Return [x, y] of the center of cell containing provided text 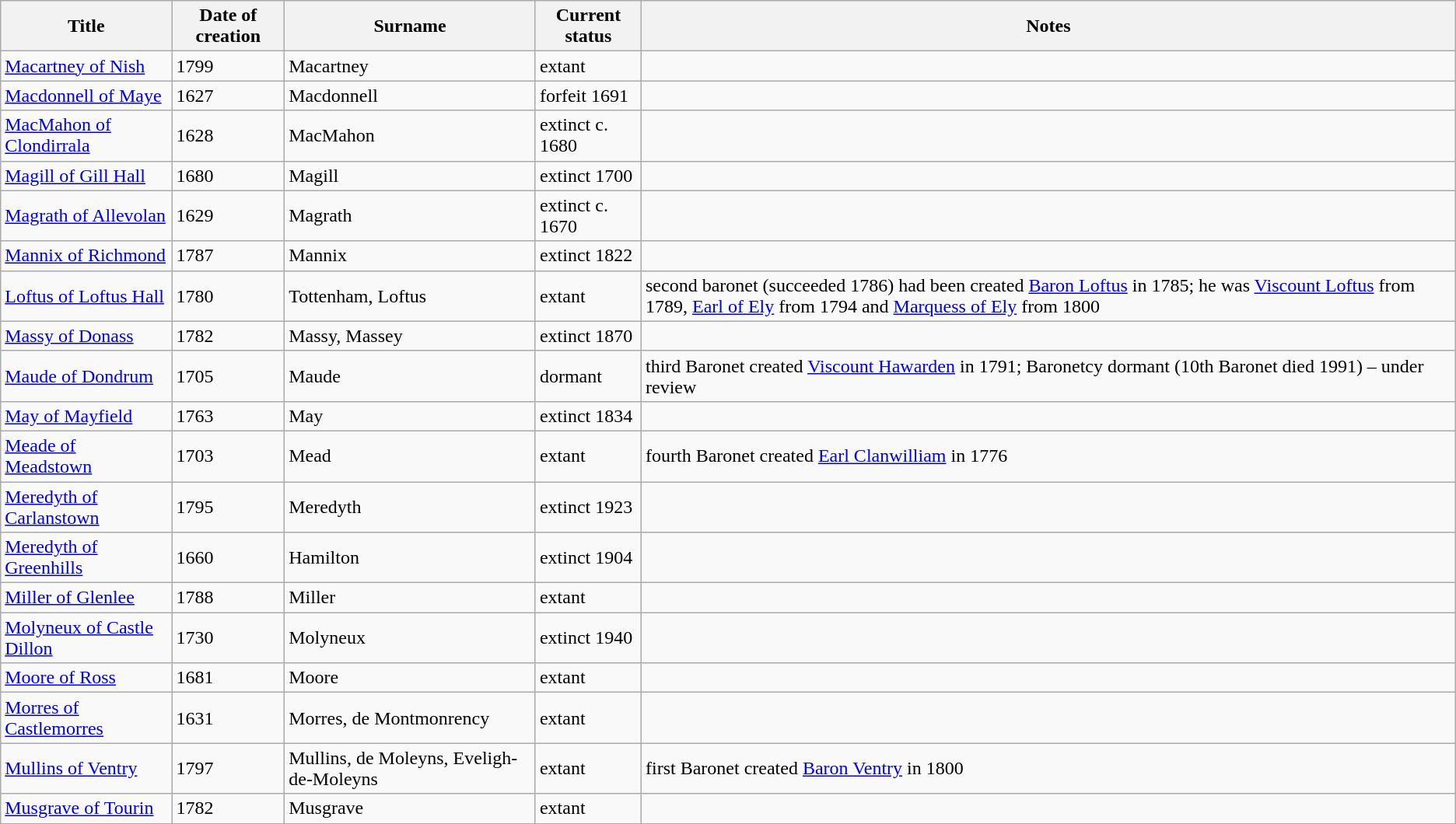
Morres of Castlemorres [86, 718]
Notes [1048, 26]
1628 [229, 135]
Macdonnell [411, 96]
Surname [411, 26]
forfeit 1691 [588, 96]
May [411, 416]
Maude [411, 376]
Date of creation [229, 26]
May of Mayfield [86, 416]
Molyneux of Castle Dillon [86, 637]
extinct c. 1670 [588, 216]
extinct 1834 [588, 416]
1681 [229, 678]
extinct 1904 [588, 558]
Macartney [411, 66]
Title [86, 26]
Moore [411, 678]
Meredyth [411, 507]
1787 [229, 256]
1705 [229, 376]
Magill of Gill Hall [86, 176]
Meredyth of Greenhills [86, 558]
Maude of Dondrum [86, 376]
Molyneux [411, 637]
1629 [229, 216]
dormant [588, 376]
Mannix [411, 256]
first Baronet created Baron Ventry in 1800 [1048, 768]
MacMahon [411, 135]
Meredyth of Carlanstown [86, 507]
Mullins, de Moleyns, Eveligh-de-Moleyns [411, 768]
Mead [411, 456]
Loftus of Loftus Hall [86, 295]
fourth Baronet created Earl Clanwilliam in 1776 [1048, 456]
Massy of Donass [86, 336]
Massy, Massey [411, 336]
1703 [229, 456]
1780 [229, 295]
1788 [229, 598]
extinct 1923 [588, 507]
extinct 1940 [588, 637]
Current status [588, 26]
extinct c. 1680 [588, 135]
extinct 1700 [588, 176]
Tottenham, Loftus [411, 295]
1660 [229, 558]
MacMahon of Clondirrala [86, 135]
third Baronet created Viscount Hawarden in 1791; Baronetcy dormant (10th Baronet died 1991) – under review [1048, 376]
1799 [229, 66]
1795 [229, 507]
Hamilton [411, 558]
extinct 1822 [588, 256]
Macdonnell of Maye [86, 96]
1627 [229, 96]
Musgrave [411, 808]
1763 [229, 416]
1680 [229, 176]
1797 [229, 768]
1631 [229, 718]
Magrath [411, 216]
Meade of Meadstown [86, 456]
Moore of Ross [86, 678]
Miller [411, 598]
Mullins of Ventry [86, 768]
Morres, de Montmonrency [411, 718]
extinct 1870 [588, 336]
Mannix of Richmond [86, 256]
Musgrave of Tourin [86, 808]
Macartney of Nish [86, 66]
1730 [229, 637]
Magill [411, 176]
Magrath of Allevolan [86, 216]
Miller of Glenlee [86, 598]
